Return the (X, Y) coordinate for the center point of the cell that contains the specified text.  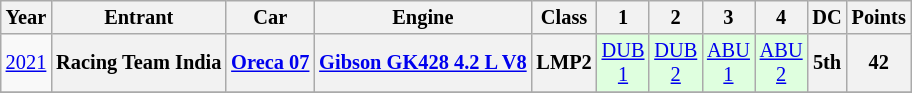
2021 (26, 63)
ABU1 (728, 63)
Class (564, 17)
2 (676, 17)
Gibson GK428 4.2 L V8 (422, 63)
42 (879, 63)
DC (826, 17)
5th (826, 63)
Car (270, 17)
LMP2 (564, 63)
Engine (422, 17)
4 (782, 17)
1 (624, 17)
Racing Team India (138, 63)
ABU2 (782, 63)
DUB1 (624, 63)
Points (879, 17)
DUB2 (676, 63)
3 (728, 17)
Year (26, 17)
Oreca 07 (270, 63)
Entrant (138, 17)
